Determine the [x, y] coordinate at the center of the cell enclosing the given text.  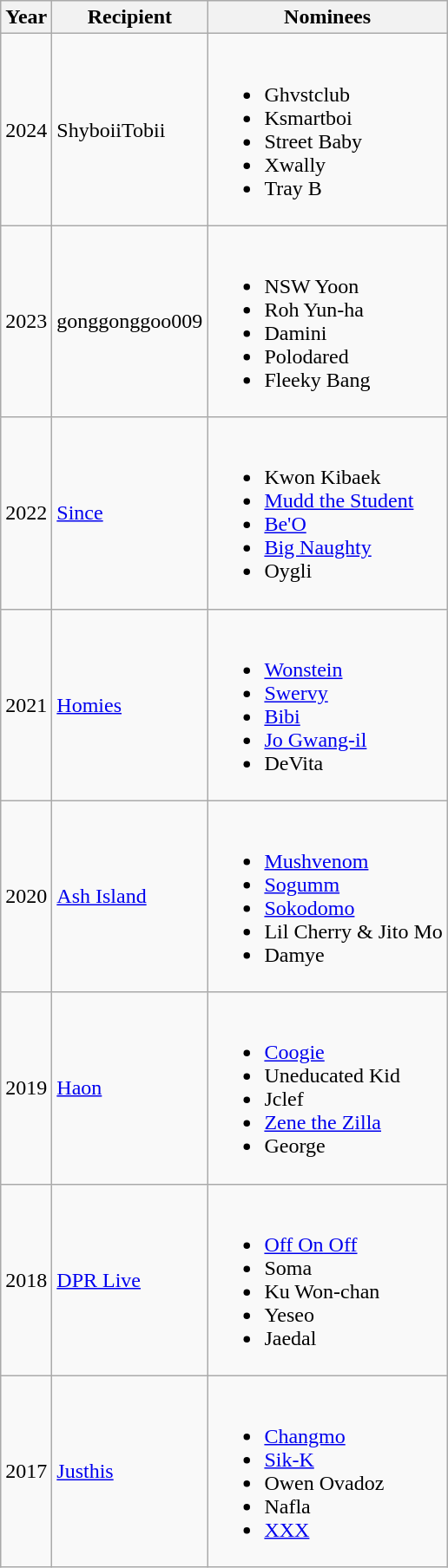
Recipient [130, 17]
Haon [130, 1088]
MushvenomSogummSokodomoLil Cherry & Jito MoDamye [327, 897]
2017 [26, 1471]
2020 [26, 897]
2022 [26, 513]
2021 [26, 704]
2024 [26, 130]
Homies [130, 704]
ShyboiiTobii [130, 130]
CoogieUneducated KidJclefZene the ZillaGeorge [327, 1088]
2018 [26, 1280]
GhvstclubKsmartboiStreet BabyXwallyTray B [327, 130]
ChangmoSik-KOwen OvadozNaflaXXX [327, 1471]
NSW YoonRoh Yun-haDaminiPolodaredFleeky Bang [327, 321]
Ash Island [130, 897]
2023 [26, 321]
Off On OffSomaKu Won-chanYeseoJaedal [327, 1280]
Kwon KibaekMudd the StudentBe'OBig NaughtyOygli [327, 513]
Justhis [130, 1471]
gonggonggoo009 [130, 321]
Since [130, 513]
Nominees [327, 17]
DPR Live [130, 1280]
WonsteinSwervyBibiJo Gwang-ilDeVita [327, 704]
Year [26, 17]
2019 [26, 1088]
